Return the [X, Y] coordinate for the center point of the cell that contains the specified text.  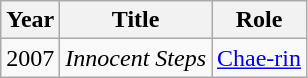
Chae-rin [260, 58]
Year [30, 20]
Title [136, 20]
Role [260, 20]
Innocent Steps [136, 58]
2007 [30, 58]
